Search for the cell housing the specified text and yield its (X, Y) center coordinate. 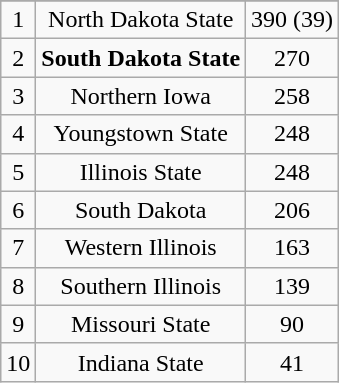
90 (292, 324)
Southern Illinois (141, 286)
Northern Iowa (141, 96)
North Dakota State (141, 20)
Missouri State (141, 324)
South Dakota State (141, 58)
4 (18, 134)
206 (292, 210)
6 (18, 210)
Indiana State (141, 362)
139 (292, 286)
390 (39) (292, 20)
South Dakota (141, 210)
1 (18, 20)
10 (18, 362)
163 (292, 248)
Illinois State (141, 172)
Youngstown State (141, 134)
258 (292, 96)
9 (18, 324)
2 (18, 58)
8 (18, 286)
3 (18, 96)
41 (292, 362)
5 (18, 172)
Western Illinois (141, 248)
7 (18, 248)
270 (292, 58)
